Locate the cell with the specified text and output its [X, Y] center coordinate. 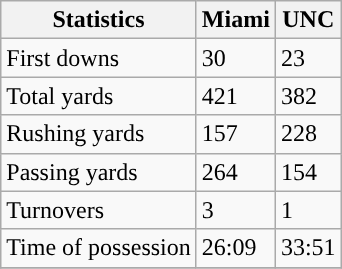
33:51 [308, 248]
First downs [99, 58]
Turnovers [99, 210]
264 [236, 172]
382 [308, 96]
Passing yards [99, 172]
1 [308, 210]
30 [236, 58]
23 [308, 58]
154 [308, 172]
Time of possession [99, 248]
Miami [236, 20]
Statistics [99, 20]
Rushing yards [99, 134]
228 [308, 134]
26:09 [236, 248]
Total yards [99, 96]
UNC [308, 20]
421 [236, 96]
157 [236, 134]
3 [236, 210]
